Provide the (X, Y) coordinate of the cell's center where the given text is located.  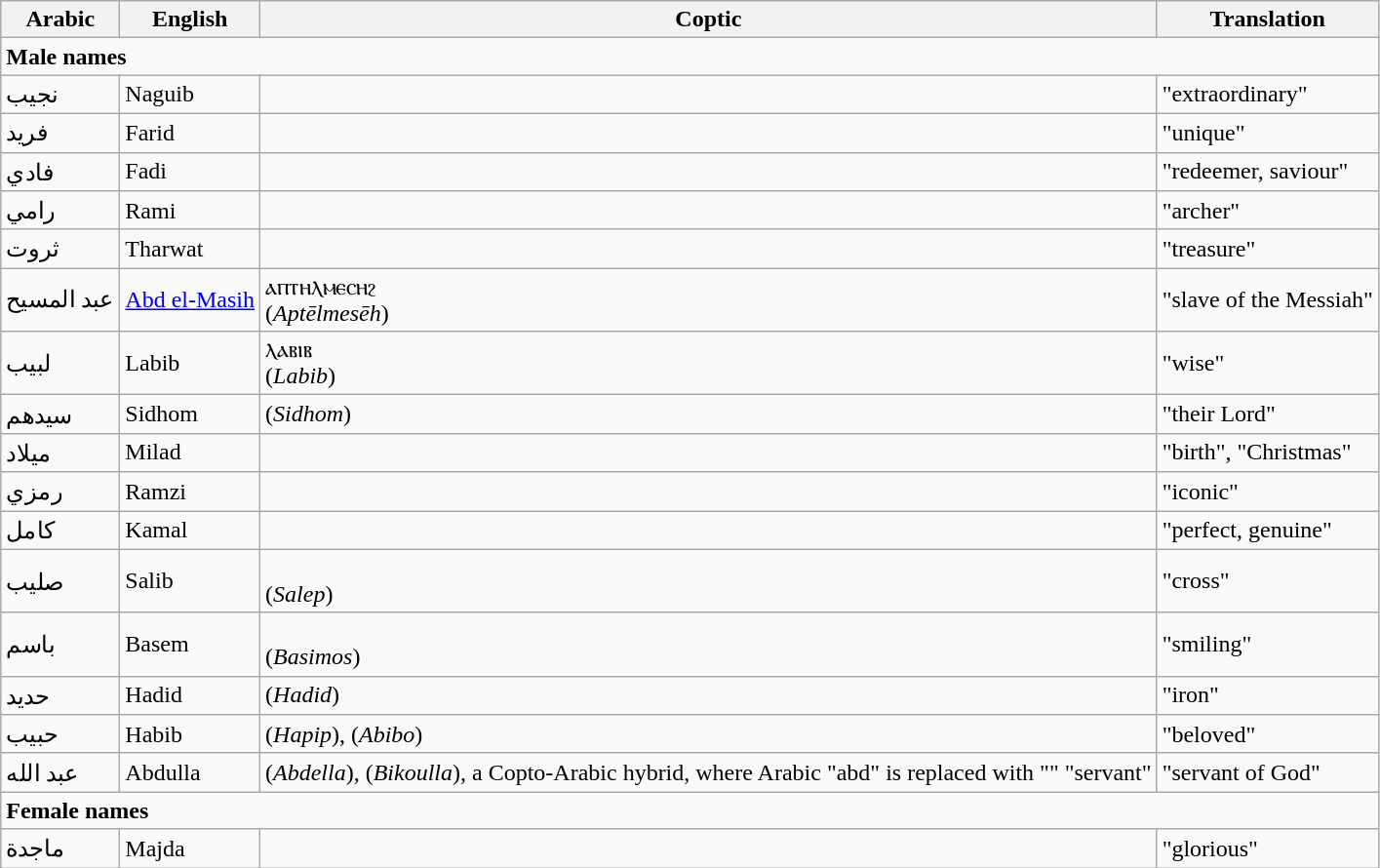
حديد (60, 695)
Rami (190, 211)
"their Lord" (1268, 414)
Majda (190, 848)
فريد (60, 133)
"iron" (1268, 695)
Kamal (190, 531)
ثروت (60, 249)
ⲁⲡⲧⲏⲗⲙⲉⲥⲏϩ(Aptēlmesēh) (709, 300)
Habib (190, 734)
Abd el-Masih (190, 300)
Salib (190, 581)
Farid (190, 133)
Naguib (190, 95)
"servant of God" (1268, 772)
Coptic (709, 20)
سيدهم (60, 414)
رامي (60, 211)
كامل (60, 531)
"beloved" (1268, 734)
عبد الله (60, 772)
"birth", "Christmas" (1268, 453)
"archer" (1268, 211)
Fadi (190, 172)
نجيب (60, 95)
(Hadid) (709, 695)
"extraordinary" (1268, 95)
Labib (190, 363)
ماجدة (60, 848)
Hadid (190, 695)
"glorious" (1268, 848)
Abdulla (190, 772)
"smiling" (1268, 644)
"iconic" (1268, 492)
(Basimos) (709, 644)
Female names (690, 810)
"redeemer, saviour" (1268, 172)
(Abdella), (Bikoulla), a Copto-Arabic hybrid, where Arabic "abd" is replaced with "" "servant" (709, 772)
"cross" (1268, 581)
Male names (690, 57)
صليب (60, 581)
(Hapip), (Abibo) (709, 734)
Sidhom (190, 414)
"unique" (1268, 133)
(Sidhom) (709, 414)
باسم (60, 644)
English (190, 20)
"treasure" (1268, 249)
رمزي (60, 492)
Tharwat (190, 249)
Ramzi (190, 492)
(Salep) (709, 581)
حبيب (60, 734)
عبد المسيح (60, 300)
"slave of the Messiah" (1268, 300)
"perfect, genuine" (1268, 531)
لبيب (60, 363)
Arabic (60, 20)
Milad (190, 453)
فادي (60, 172)
Translation (1268, 20)
ميلاد (60, 453)
Basem (190, 644)
"wise" (1268, 363)
ⲗⲁⲃⲓⲃ(Labib) (709, 363)
